Capture the cell that displays the provided text and extract its (X, Y) central coordinate. 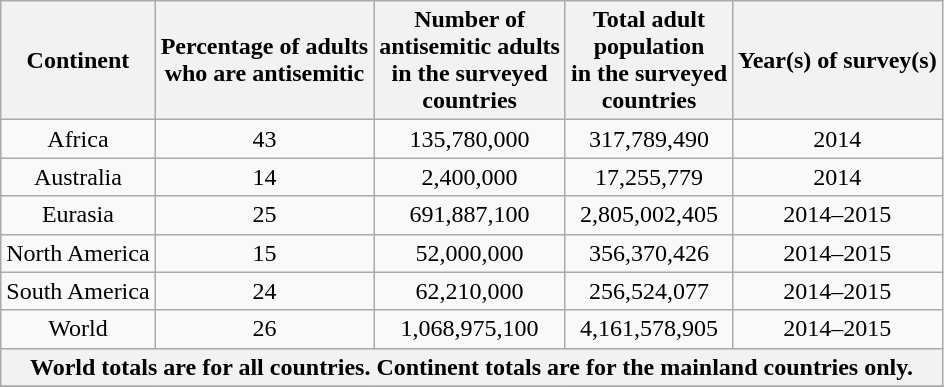
25 (264, 215)
26 (264, 329)
Australia (78, 177)
256,524,077 (648, 291)
14 (264, 177)
17,255,779 (648, 177)
Eurasia (78, 215)
Continent (78, 60)
World (78, 329)
135,780,000 (470, 139)
Number ofantisemitic adultsin the surveyedcountries (470, 60)
24 (264, 291)
43 (264, 139)
62,210,000 (470, 291)
4,161,578,905 (648, 329)
15 (264, 253)
691,887,100 (470, 215)
1,068,975,100 (470, 329)
2,400,000 (470, 177)
317,789,490 (648, 139)
Percentage of adultswho are antisemitic (264, 60)
Year(s) of survey(s) (838, 60)
Africa (78, 139)
356,370,426 (648, 253)
South America (78, 291)
Total adultpopulationin the surveyedcountries (648, 60)
North America (78, 253)
52,000,000 (470, 253)
World totals are for all countries. Continent totals are for the mainland countries only. (472, 367)
2,805,002,405 (648, 215)
